For the text-containing cell, return its midpoint in [X, Y] coordinate format. 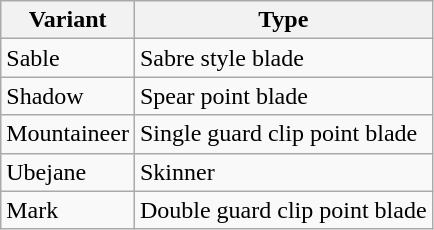
Ubejane [68, 172]
Single guard clip point blade [283, 134]
Variant [68, 20]
Sabre style blade [283, 58]
Sable [68, 58]
Mark [68, 210]
Type [283, 20]
Spear point blade [283, 96]
Shadow [68, 96]
Mountaineer [68, 134]
Skinner [283, 172]
Double guard clip point blade [283, 210]
